Return the (x, y) coordinate for the center point of the cell that contains the specified text.  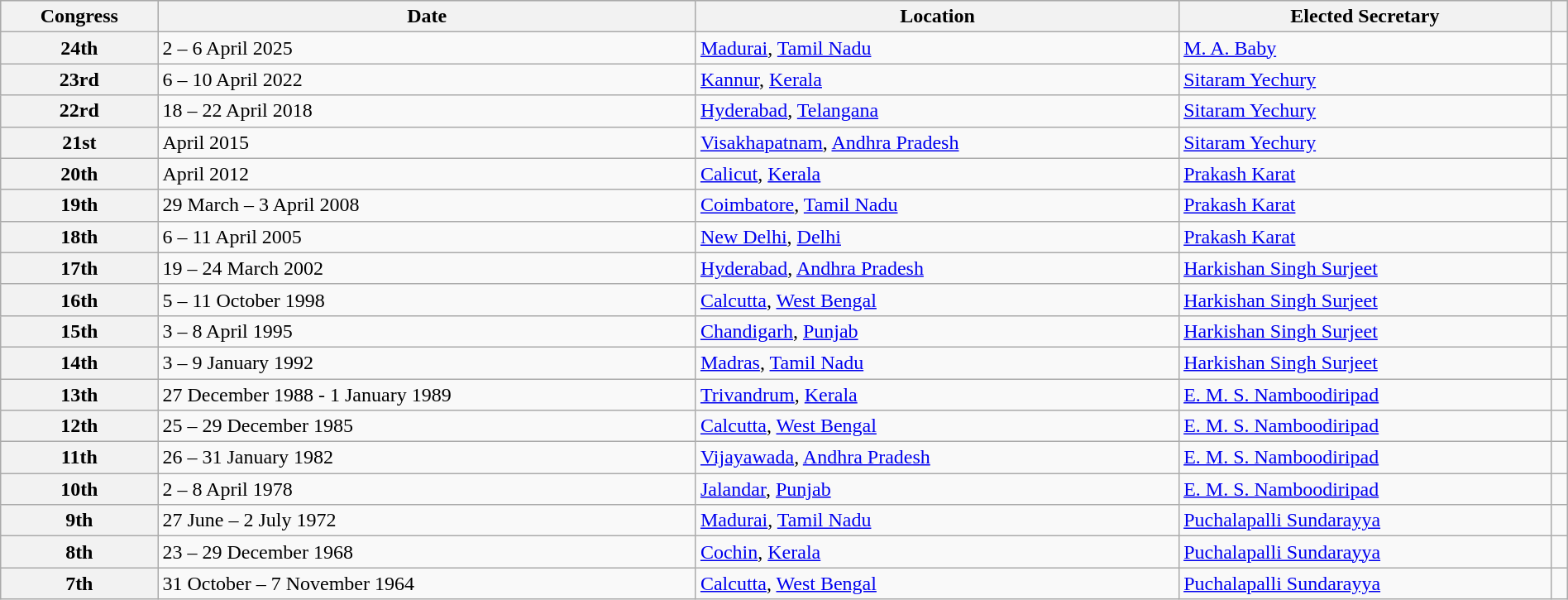
8th (79, 552)
April 2012 (427, 174)
Hyderabad, Andhra Pradesh (937, 268)
13th (79, 395)
19 – 24 March 2002 (427, 268)
Date (427, 17)
31 October – 7 November 1964 (427, 583)
22rd (79, 111)
15th (79, 331)
23 – 29 December 1968 (427, 552)
Congress (79, 17)
24th (79, 48)
Hyderabad, Telangana (937, 111)
6 – 10 April 2022 (427, 79)
27 December 1988 - 1 January 1989 (427, 395)
12th (79, 426)
20th (79, 174)
10th (79, 489)
Jalandar, Punjab (937, 489)
Trivandrum, Kerala (937, 395)
Visakhapatnam, Andhra Pradesh (937, 142)
Madras, Tamil Nadu (937, 362)
25 – 29 December 1985 (427, 426)
Elected Secretary (1365, 17)
Kannur, Kerala (937, 79)
3 – 9 January 1992 (427, 362)
29 March – 3 April 2008 (427, 205)
18 – 22 April 2018 (427, 111)
M. A. Baby (1365, 48)
3 – 8 April 1995 (427, 331)
Vijayawada, Andhra Pradesh (937, 458)
14th (79, 362)
26 – 31 January 1982 (427, 458)
19th (79, 205)
21st (79, 142)
16th (79, 300)
Calicut, Kerala (937, 174)
Coimbatore, Tamil Nadu (937, 205)
2 – 6 April 2025 (427, 48)
5 – 11 October 1998 (427, 300)
17th (79, 268)
23rd (79, 79)
Chandigarh, Punjab (937, 331)
11th (79, 458)
2 – 8 April 1978 (427, 489)
Cochin, Kerala (937, 552)
7th (79, 583)
27 June – 2 July 1972 (427, 521)
18th (79, 237)
9th (79, 521)
New Delhi, Delhi (937, 237)
April 2015 (427, 142)
Location (937, 17)
6 – 11 April 2005 (427, 237)
